Extract the [X, Y] coordinate from the center of the cell holding the provided text.  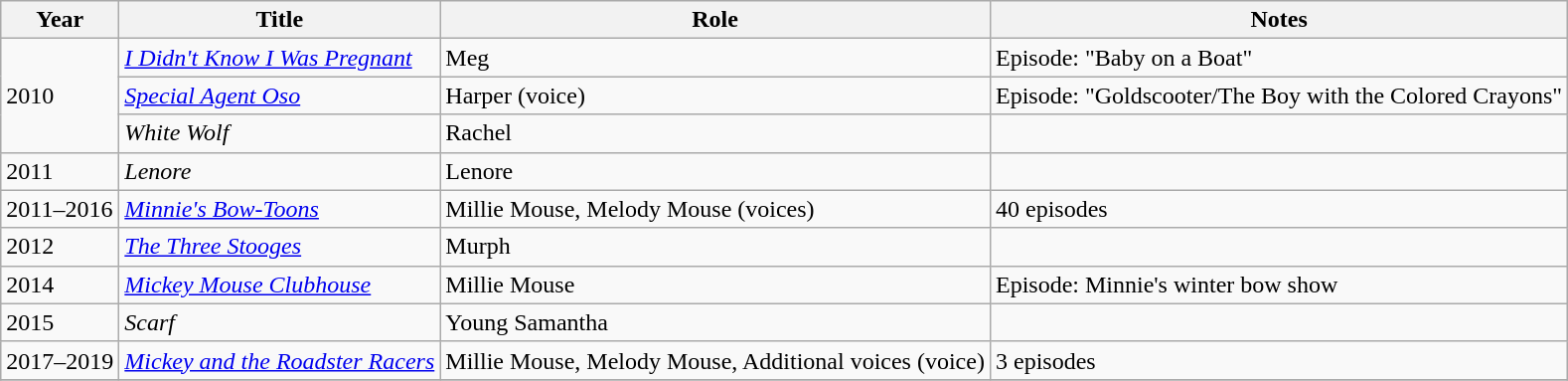
2014 [60, 285]
Episode: Minnie's winter bow show [1278, 285]
2011 [60, 171]
2010 [60, 95]
Title [280, 20]
40 episodes [1278, 209]
Meg [715, 58]
2011–2016 [60, 209]
I Didn't Know I Was Pregnant [280, 58]
2012 [60, 247]
Rachel [715, 133]
Mickey Mouse Clubhouse [280, 285]
The Three Stooges [280, 247]
Millie Mouse [715, 285]
Millie Mouse, Melody Mouse (voices) [715, 209]
Year [60, 20]
Special Agent Oso [280, 95]
Millie Mouse, Melody Mouse, Additional voices (voice) [715, 360]
Young Samantha [715, 322]
Episode: "Goldscooter/The Boy with the Colored Crayons" [1278, 95]
Harper (voice) [715, 95]
Mickey and the Roadster Racers [280, 360]
2017–2019 [60, 360]
Notes [1278, 20]
Minnie's Bow-Toons [280, 209]
2015 [60, 322]
3 episodes [1278, 360]
Scarf [280, 322]
Episode: "Baby on a Boat" [1278, 58]
Role [715, 20]
White Wolf [280, 133]
Murph [715, 247]
